Extract the [x, y] coordinate from the center of the cell holding the provided text.  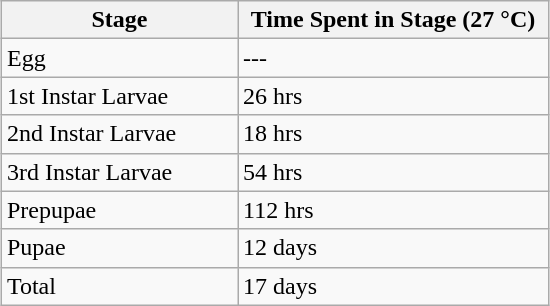
Egg [119, 58]
112 hrs [394, 210]
Stage [119, 20]
54 hrs [394, 172]
3rd Instar Larvae [119, 172]
Pupae [119, 248]
12 days [394, 248]
26 hrs [394, 96]
2nd Instar Larvae [119, 134]
18 hrs [394, 134]
Prepupae [119, 210]
1st Instar Larvae [119, 96]
Total [119, 286]
Time Spent in Stage (27 °C) [394, 20]
17 days [394, 286]
--- [394, 58]
